For the text-containing cell, return its midpoint in (x, y) coordinate format. 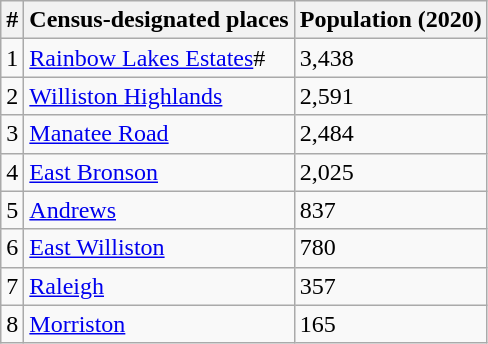
1 (12, 58)
7 (12, 286)
East Bronson (159, 172)
2,025 (390, 172)
780 (390, 248)
3,438 (390, 58)
837 (390, 210)
Manatee Road (159, 134)
3 (12, 134)
6 (12, 248)
2 (12, 96)
Population (2020) (390, 20)
Morriston (159, 324)
Raleigh (159, 286)
357 (390, 286)
2,591 (390, 96)
8 (12, 324)
Williston Highlands (159, 96)
Andrews (159, 210)
165 (390, 324)
5 (12, 210)
4 (12, 172)
2,484 (390, 134)
East Williston (159, 248)
Rainbow Lakes Estates# (159, 58)
Census-designated places (159, 20)
# (12, 20)
